Determine the [x, y] coordinate at the center of the cell enclosing the given text.  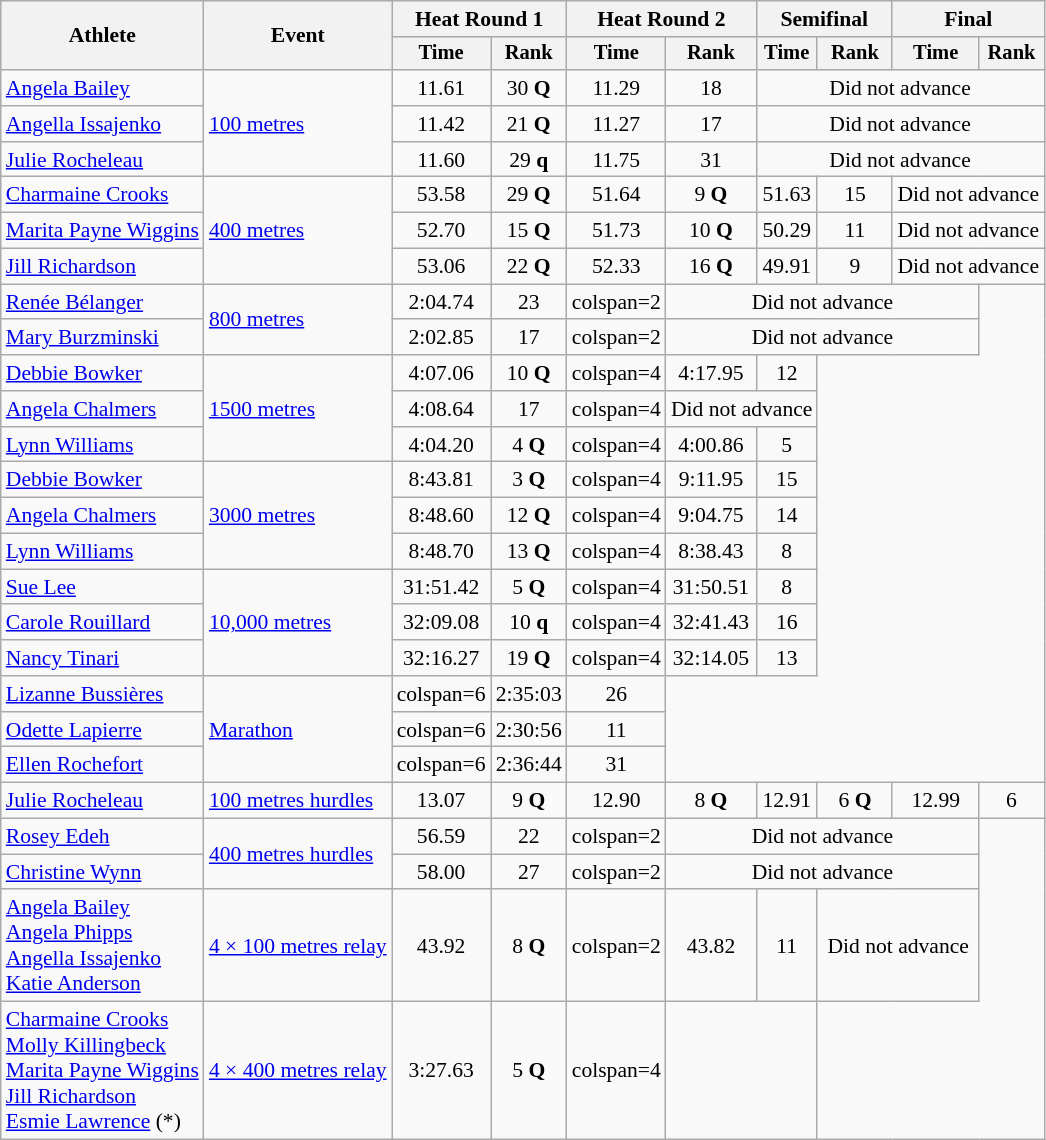
6 [1012, 801]
49.91 [786, 267]
12.91 [786, 801]
13 Q [529, 552]
Jill Richardson [102, 267]
43.92 [442, 946]
4:00.86 [711, 445]
8:38.43 [711, 552]
11.29 [616, 88]
Nancy Tinari [102, 658]
12.99 [936, 801]
Christine Wynn [102, 872]
58.00 [442, 872]
4:07.06 [442, 373]
11.27 [616, 124]
800 metres [298, 320]
26 [616, 694]
4:04.20 [442, 445]
56.59 [442, 837]
Charmaine Crooks [102, 195]
1500 metres [298, 408]
51.64 [616, 195]
3000 metres [298, 516]
Sue Lee [102, 587]
12.90 [616, 801]
4 × 400 metres relay [298, 1071]
Mary Burzminski [102, 338]
29 q [529, 160]
2:30:56 [529, 730]
4 Q [529, 445]
13.07 [442, 801]
12 Q [529, 516]
Marita Payne Wiggins [102, 231]
29 Q [529, 195]
Athlete [102, 36]
4 × 100 metres relay [298, 946]
22 Q [529, 267]
51.63 [786, 195]
32:41.43 [711, 623]
11.61 [442, 88]
11.75 [616, 160]
31:50.51 [711, 587]
Angela Bailey [102, 88]
51.73 [616, 231]
53.06 [442, 267]
8:43.81 [442, 480]
Event [298, 36]
10 q [529, 623]
3:27.63 [442, 1071]
11.60 [442, 160]
11.42 [442, 124]
8:48.70 [442, 552]
4:08.64 [442, 409]
2:04.74 [442, 302]
52.33 [616, 267]
14 [786, 516]
Ellen Rochefort [102, 765]
Final [968, 19]
Rosey Edeh [102, 837]
100 metres hurdles [298, 801]
13 [786, 658]
12 [786, 373]
Angella Issajenko [102, 124]
Carole Rouillard [102, 623]
16 Q [711, 267]
5 [786, 445]
16 [786, 623]
Heat Round 1 [480, 19]
19 Q [529, 658]
30 Q [529, 88]
50.29 [786, 231]
27 [529, 872]
Heat Round 2 [662, 19]
32:09.08 [442, 623]
23 [529, 302]
Charmaine CrooksMolly KillingbeckMarita Payne WigginsJill RichardsonEsmie Lawrence (*) [102, 1071]
43.82 [711, 946]
15 Q [529, 231]
53.58 [442, 195]
100 metres [298, 124]
2:36:44 [529, 765]
400 metres hurdles [298, 854]
3 Q [529, 480]
9:11.95 [711, 480]
9:04.75 [711, 516]
18 [711, 88]
400 metres [298, 230]
8:48.60 [442, 516]
22 [529, 837]
Angela BaileyAngela PhippsAngella IssajenkoKatie Anderson [102, 946]
9 [854, 267]
31:51.42 [442, 587]
4:17.95 [711, 373]
21 Q [529, 124]
Odette Lapierre [102, 730]
2:02.85 [442, 338]
Lizanne Bussières [102, 694]
32:14.05 [711, 658]
10,000 metres [298, 622]
Renée Bélanger [102, 302]
Semifinal [824, 19]
32:16.27 [442, 658]
2:35:03 [529, 694]
52.70 [442, 231]
Marathon [298, 730]
6 Q [854, 801]
